Identify which cell holds the provided text, then report its [X, Y] central coordinate. 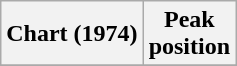
Peakposition [189, 34]
Chart (1974) [72, 34]
